Pinpoint the cell where the given text exists, returning its (X, Y) midpoint coordinate. 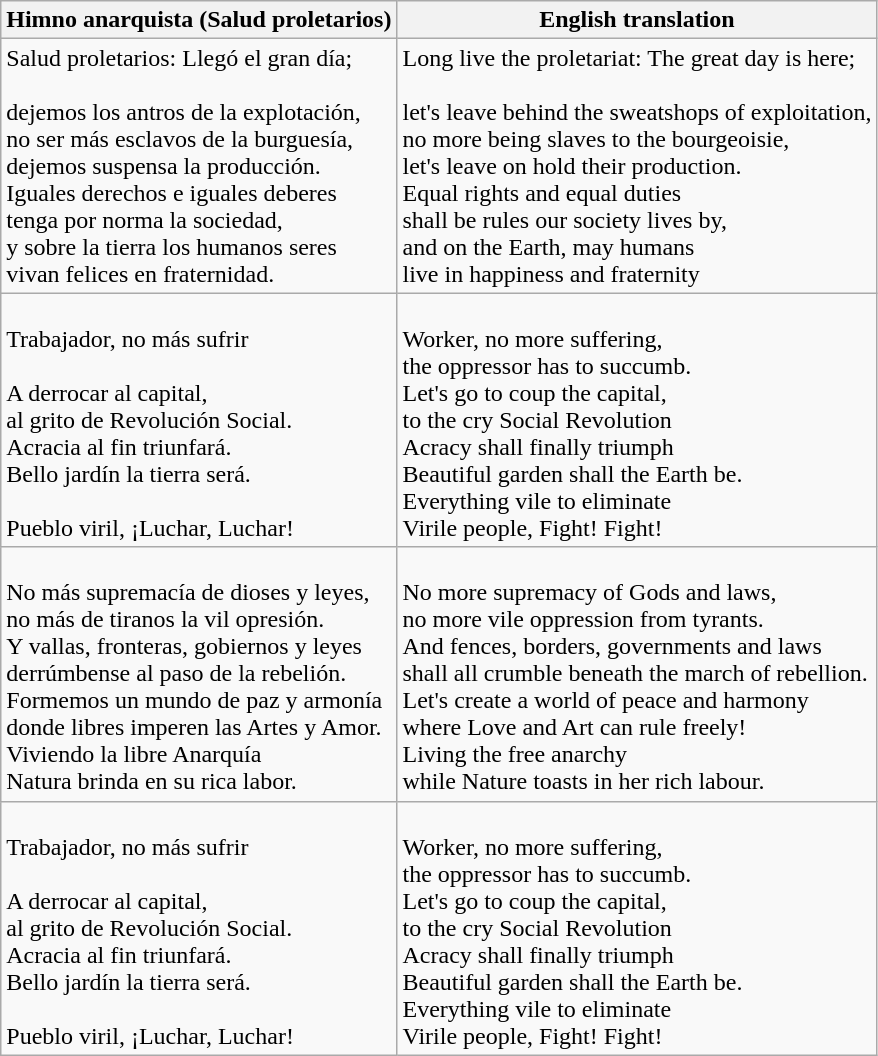
English translation (637, 20)
Himno anarquista (Salud proletarios) (199, 20)
